Scan for the cell matching the given text and deliver its [x, y] coordinate at center. 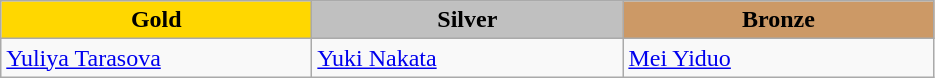
Bronze [778, 20]
Yuki Nakata [468, 58]
Gold [156, 20]
Mei Yiduo [778, 58]
Silver [468, 20]
Yuliya Tarasova [156, 58]
